Determine the [X, Y] coordinate at the center of the cell enclosing the given text.  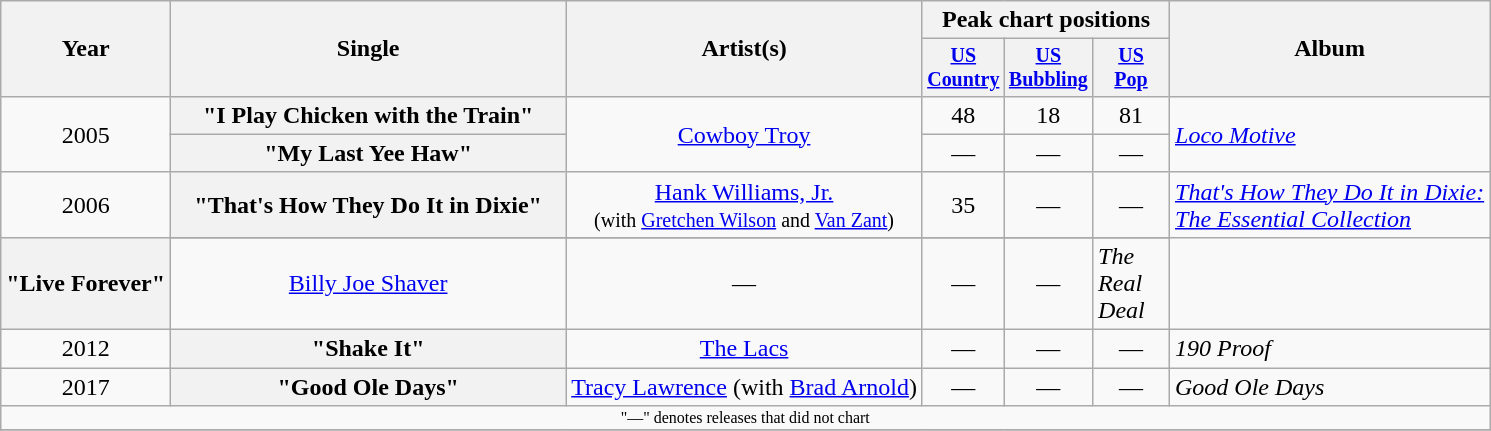
Artist(s) [744, 49]
81 [1132, 115]
"That's How They Do It in Dixie" [368, 204]
Peak chart positions [1046, 20]
2017 [86, 387]
"My Last Yee Haw" [368, 153]
That's How They Do It in Dixie:The Essential Collection [1330, 204]
18 [1048, 115]
"I Play Chicken with the Train" [368, 115]
The Lacs [744, 349]
35 [963, 204]
The Real Deal [1132, 283]
2006 [86, 204]
Cowboy Troy [744, 134]
190 Proof [1330, 349]
Loco Motive [1330, 134]
USPop [1132, 68]
Tracy Lawrence (with Brad Arnold) [744, 387]
US Bubbling [1048, 68]
Album [1330, 49]
"—" denotes releases that did not chart [746, 418]
Year [86, 49]
48 [963, 115]
Single [368, 49]
"Good Ole Days" [368, 387]
US Country [963, 68]
Billy Joe Shaver [368, 283]
Hank Williams, Jr.(with Gretchen Wilson and Van Zant) [744, 204]
"Shake It" [368, 349]
2005 [86, 134]
Good Ole Days [1330, 387]
2012 [86, 349]
"Live Forever" [86, 283]
